From the cell containing the given text, extract its center point as (X, Y) coordinate. 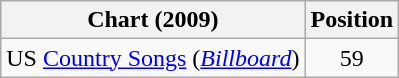
US Country Songs (Billboard) (153, 58)
59 (352, 58)
Chart (2009) (153, 20)
Position (352, 20)
